For the text-containing cell, return its midpoint in [X, Y] coordinate format. 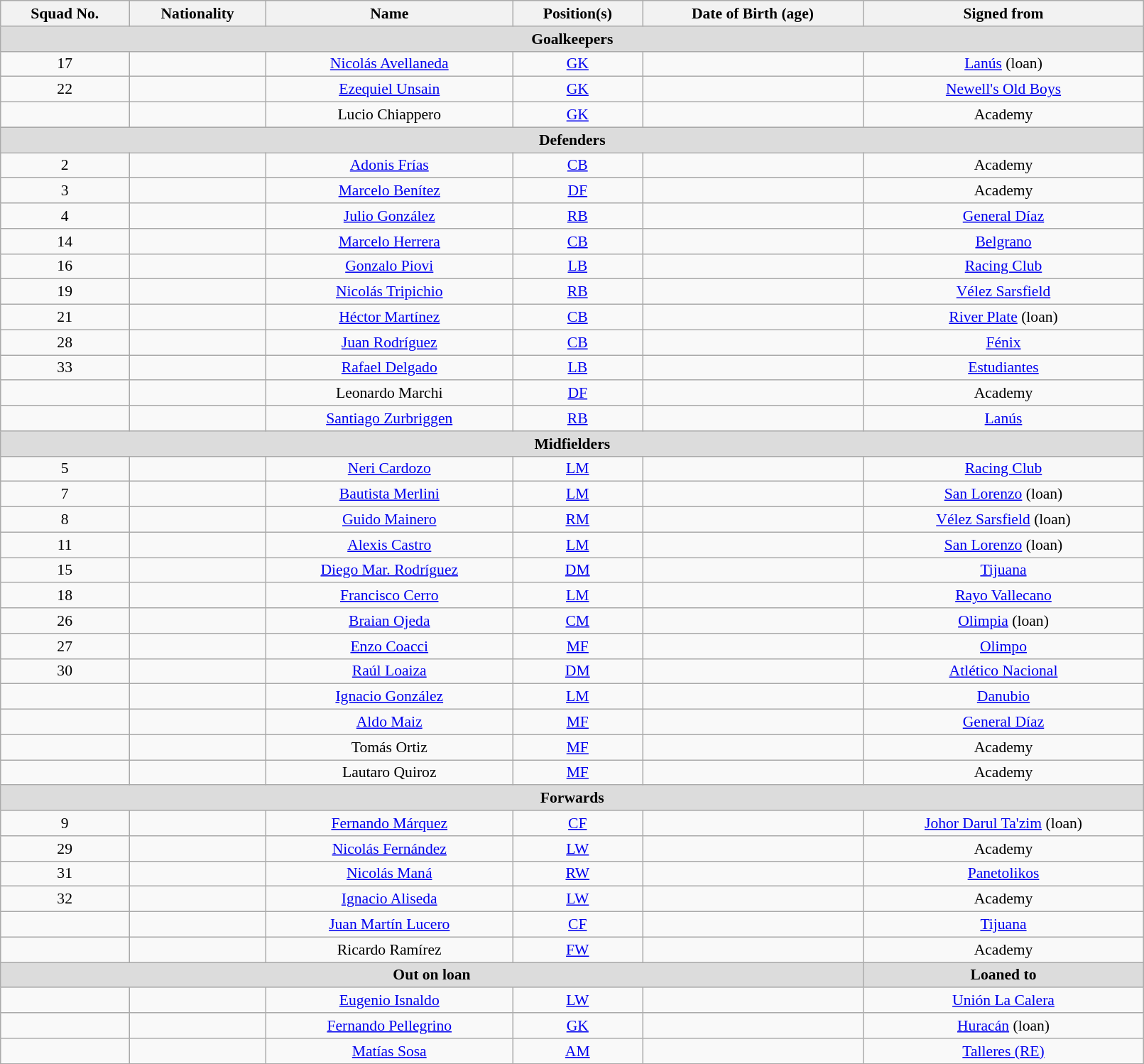
7 [65, 494]
Ricardo Ramírez [389, 950]
16 [65, 266]
17 [65, 64]
Ignacio Aliseda [389, 899]
4 [65, 216]
Squad No. [65, 13]
Johor Darul Ta'zim (loan) [1003, 823]
Belgrano [1003, 241]
AM [578, 1051]
Nicolás Tripichio [389, 292]
30 [65, 671]
Adonis Frías [389, 165]
Diego Mar. Rodríguez [389, 570]
29 [65, 849]
Huracán (loan) [1003, 1026]
Danubio [1003, 697]
Fernando Márquez [389, 823]
Ezequiel Unsain [389, 89]
Matías Sosa [389, 1051]
Forwards [572, 798]
Ignacio González [389, 697]
31 [65, 874]
22 [65, 89]
FW [578, 950]
Olimpia (loan) [1003, 621]
Fernando Pellegrino [389, 1026]
Eugenio Isnaldo [389, 1001]
Enzo Coacci [389, 646]
RM [578, 520]
Guido Mainero [389, 520]
2 [65, 165]
26 [65, 621]
Fénix [1003, 342]
Vélez Sarsfield (loan) [1003, 520]
27 [65, 646]
Goalkeepers [572, 39]
Date of Birth (age) [753, 13]
Unión La Calera [1003, 1001]
Defenders [572, 140]
Newell's Old Boys [1003, 89]
Aldo Maiz [389, 722]
RW [578, 874]
Nationality [197, 13]
Marcelo Benítez [389, 191]
Signed from [1003, 13]
8 [65, 520]
18 [65, 596]
Rayo Vallecano [1003, 596]
Rafael Delgado [389, 368]
Nicolás Fernández [389, 849]
14 [65, 241]
11 [65, 545]
19 [65, 292]
Talleres (RE) [1003, 1051]
Tomás Ortiz [389, 747]
28 [65, 342]
32 [65, 899]
Midfielders [572, 444]
Lanús [1003, 418]
21 [65, 317]
Panetolikos [1003, 874]
Out on loan [432, 975]
River Plate (loan) [1003, 317]
Raúl Loaiza [389, 671]
CM [578, 621]
Position(s) [578, 13]
Olimpo [1003, 646]
33 [65, 368]
Estudiantes [1003, 368]
15 [65, 570]
Nicolás Maná [389, 874]
Braian Ojeda [389, 621]
Lautaro Quiroz [389, 773]
Neri Cardozo [389, 469]
Juan Martín Lucero [389, 925]
Loaned to [1003, 975]
Héctor Martínez [389, 317]
5 [65, 469]
Francisco Cerro [389, 596]
Lucio Chiappero [389, 115]
Lanús (loan) [1003, 64]
Bautista Merlini [389, 494]
Leonardo Marchi [389, 393]
3 [65, 191]
Gonzalo Piovi [389, 266]
Juan Rodríguez [389, 342]
Name [389, 13]
Vélez Sarsfield [1003, 292]
Alexis Castro [389, 545]
Nicolás Avellaneda [389, 64]
Julio González [389, 216]
Santiago Zurbriggen [389, 418]
Atlético Nacional [1003, 671]
9 [65, 823]
Marcelo Herrera [389, 241]
